Extract the (X, Y) coordinate from the center of the cell holding the provided text.  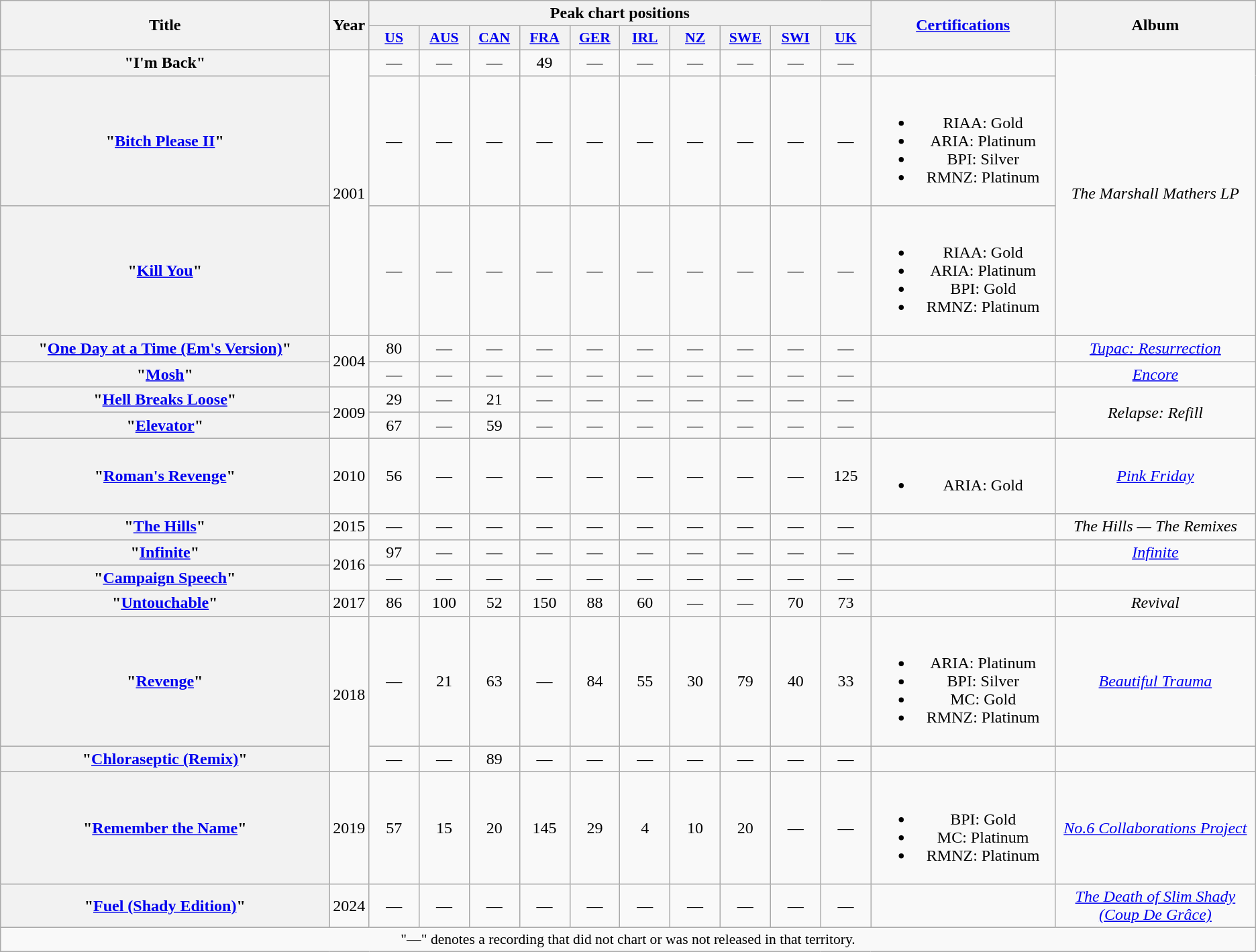
Encore (1155, 374)
RIAA: GoldARIA: PlatinumBPI: GoldRMNZ: Platinum (963, 271)
Title (165, 25)
BPI: GoldMC: PlatinumRMNZ: Platinum (963, 828)
"Bitch Please II" (165, 140)
US (395, 38)
"Campaign Speech" (165, 578)
125 (845, 476)
49 (545, 62)
Tupac: Resurrection (1155, 349)
SWE (745, 38)
RIAA: GoldARIA: PlatinumBPI: SilverRMNZ: Platinum (963, 140)
No.6 Collaborations Project (1155, 828)
2016 (349, 565)
"The Hills" (165, 527)
63 (494, 681)
GER (594, 38)
"I'm Back" (165, 62)
"One Day at a Time (Em's Version)" (165, 349)
79 (745, 681)
ARIA: PlatinumBPI: SilverMC: GoldRMNZ: Platinum (963, 681)
Certifications (963, 25)
Pink Friday (1155, 476)
52 (494, 603)
2018 (349, 694)
"Revenge" (165, 681)
CAN (494, 38)
33 (845, 681)
"Elevator" (165, 425)
"Hell Breaks Loose" (165, 400)
ARIA: Gold (963, 476)
150 (545, 603)
Year (349, 25)
"Untouchable" (165, 603)
70 (796, 603)
"Mosh" (165, 374)
60 (645, 603)
2004 (349, 362)
Beautiful Trauma (1155, 681)
Peak chart positions (620, 13)
86 (395, 603)
10 (695, 828)
UK (845, 38)
The Hills — The Remixes (1155, 527)
FRA (545, 38)
40 (796, 681)
59 (494, 425)
97 (395, 552)
80 (395, 349)
The Marshall Mathers LP (1155, 193)
"—" denotes a recording that did not chart or was not released in that territory. (628, 939)
145 (545, 828)
30 (695, 681)
AUS (444, 38)
Infinite (1155, 552)
"Remember the Name" (165, 828)
57 (395, 828)
The Death of Slim Shady (Coup De Grâce) (1155, 906)
88 (594, 603)
2010 (349, 476)
"Infinite" (165, 552)
"Kill You" (165, 271)
SWI (796, 38)
IRL (645, 38)
2019 (349, 828)
Relapse: Refill (1155, 413)
84 (594, 681)
2015 (349, 527)
"Roman's Revenge" (165, 476)
Album (1155, 25)
56 (395, 476)
73 (845, 603)
55 (645, 681)
2009 (349, 413)
67 (395, 425)
Revival (1155, 603)
"Fuel (Shady Edition)" (165, 906)
2001 (349, 193)
"Chloraseptic (Remix)" (165, 759)
4 (645, 828)
89 (494, 759)
2017 (349, 603)
NZ (695, 38)
2024 (349, 906)
100 (444, 603)
15 (444, 828)
